Output the [X, Y] coordinate of the center of the cell containing the given text.  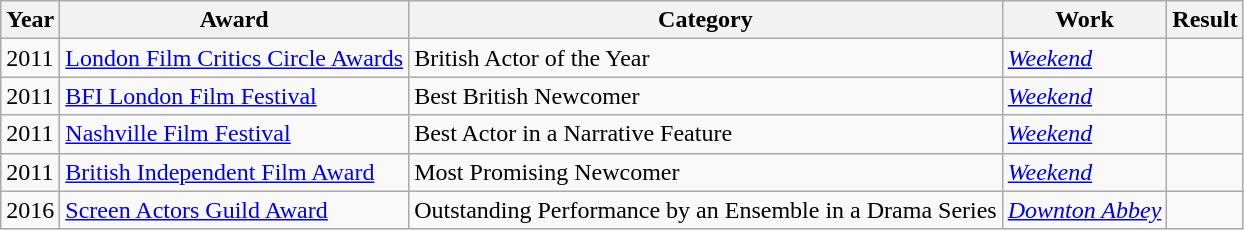
Best British Newcomer [706, 96]
British Actor of the Year [706, 58]
Nashville Film Festival [234, 134]
BFI London Film Festival [234, 96]
Best Actor in a Narrative Feature [706, 134]
Most Promising Newcomer [706, 172]
Outstanding Performance by an Ensemble in a Drama Series [706, 210]
Year [30, 20]
Screen Actors Guild Award [234, 210]
2016 [30, 210]
London Film Critics Circle Awards [234, 58]
Result [1205, 20]
Work [1084, 20]
Award [234, 20]
British Independent Film Award [234, 172]
Category [706, 20]
Downton Abbey [1084, 210]
